Identify which cell holds the provided text, then report its [X, Y] central coordinate. 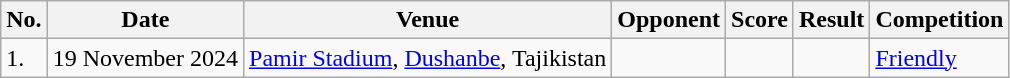
19 November 2024 [145, 58]
No. [24, 20]
1. [24, 58]
Result [831, 20]
Date [145, 20]
Opponent [669, 20]
Pamir Stadium, Dushanbe, Tajikistan [428, 58]
Competition [940, 20]
Venue [428, 20]
Score [760, 20]
Friendly [940, 58]
